Detect which cell encompasses the target text, then output its [x, y] center coordinate. 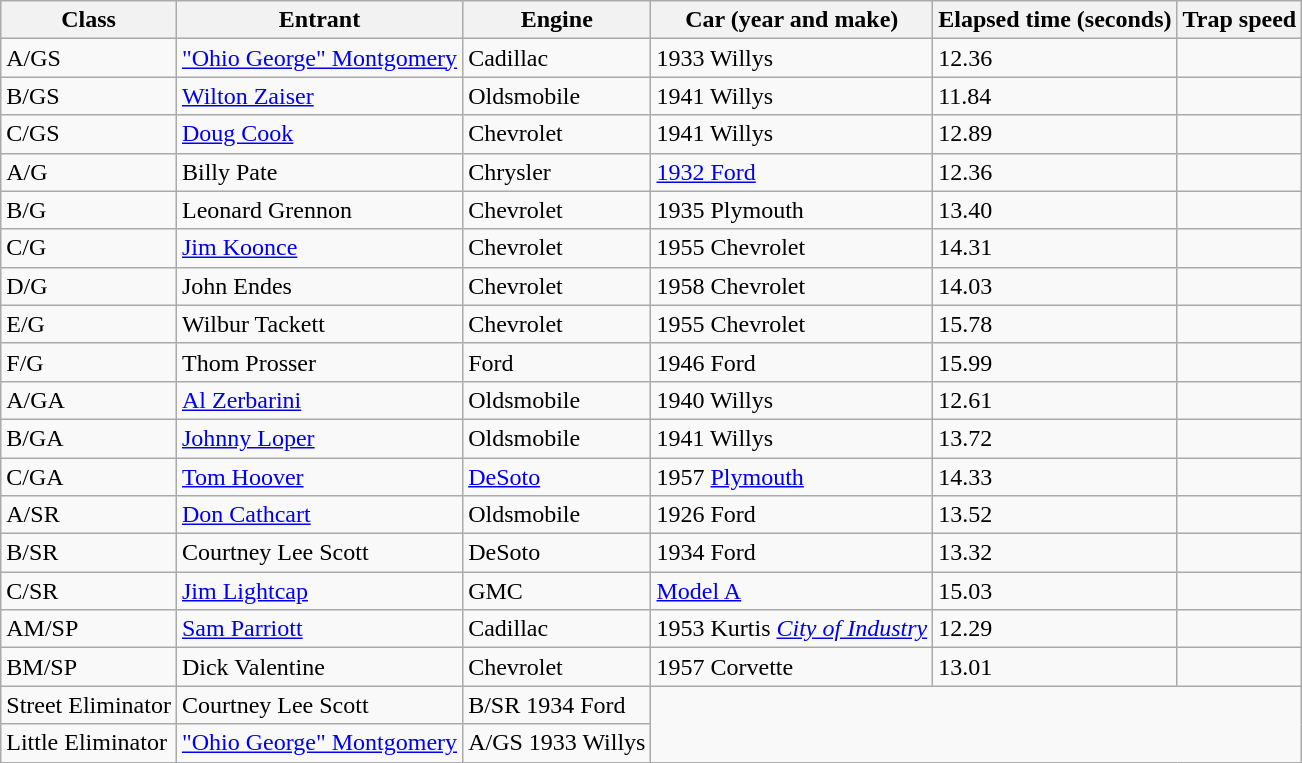
Wilbur Tackett [319, 324]
Class [89, 20]
C/SR [89, 591]
Trap speed [1240, 20]
1957 Corvette [792, 667]
12.29 [1055, 629]
14.31 [1055, 248]
C/GS [89, 134]
BM/SP [89, 667]
C/G [89, 248]
Little Eliminator [89, 743]
A/SR [89, 515]
Doug Cook [319, 134]
B/G [89, 210]
1932 Ford [792, 172]
Model A [792, 591]
Sam Parriott [319, 629]
13.52 [1055, 515]
D/G [89, 286]
1946 Ford [792, 362]
13.72 [1055, 438]
Chrysler [557, 172]
B/SR 1934 Ford [557, 705]
AM/SP [89, 629]
15.03 [1055, 591]
A/G [89, 172]
John Endes [319, 286]
Ford [557, 362]
13.01 [1055, 667]
1940 Willys [792, 400]
12.89 [1055, 134]
A/GS 1933 Willys [557, 743]
1953 Kurtis City of Industry [792, 629]
GMC [557, 591]
Billy Pate [319, 172]
Leonard Grennon [319, 210]
B/GA [89, 438]
Tom Hoover [319, 477]
11.84 [1055, 96]
Street Eliminator [89, 705]
15.78 [1055, 324]
Dick Valentine [319, 667]
Entrant [319, 20]
14.33 [1055, 477]
B/SR [89, 553]
Al Zerbarini [319, 400]
1935 Plymouth [792, 210]
15.99 [1055, 362]
B/GS [89, 96]
Don Cathcart [319, 515]
C/GA [89, 477]
Elapsed time (seconds) [1055, 20]
1958 Chevrolet [792, 286]
13.40 [1055, 210]
Thom Prosser [319, 362]
Jim Koonce [319, 248]
Jim Lightcap [319, 591]
Car (year and make) [792, 20]
Engine [557, 20]
A/GS [89, 58]
E/G [89, 324]
1934 Ford [792, 553]
13.32 [1055, 553]
1926 Ford [792, 515]
14.03 [1055, 286]
1957 Plymouth [792, 477]
Wilton Zaiser [319, 96]
1933 Willys [792, 58]
12.61 [1055, 400]
Johnny Loper [319, 438]
F/G [89, 362]
A/GA [89, 400]
